Identify which cell holds the provided text, then report its (x, y) central coordinate. 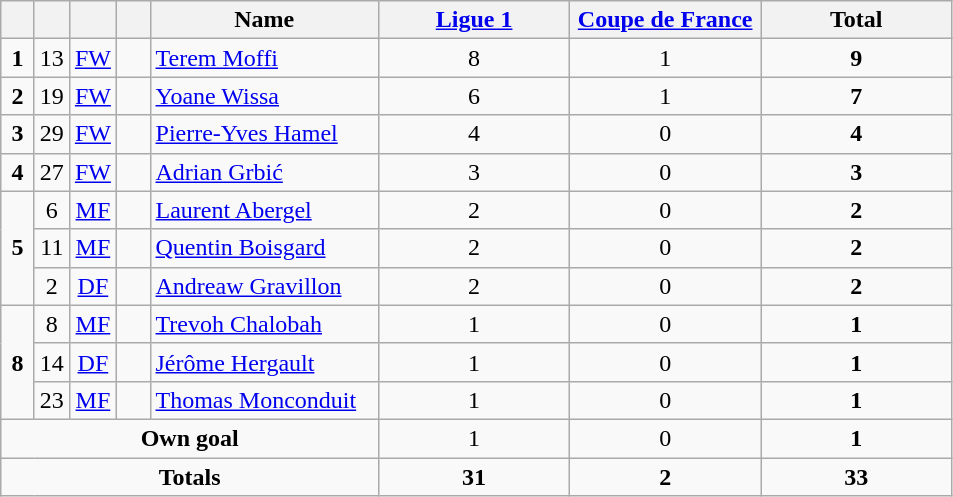
14 (52, 362)
Laurent Abergel (264, 210)
13 (52, 58)
7 (856, 96)
Own goal (190, 438)
27 (52, 172)
Thomas Monconduit (264, 400)
Name (264, 20)
Andreaw Gravillon (264, 286)
Totals (190, 477)
Adrian Grbić (264, 172)
Jérôme Hergault (264, 362)
9 (856, 58)
Yoane Wissa (264, 96)
5 (18, 248)
Total (856, 20)
29 (52, 134)
23 (52, 400)
33 (856, 477)
31 (474, 477)
Terem Moffi (264, 58)
Trevoh Chalobah (264, 324)
19 (52, 96)
11 (52, 248)
Coupe de France (666, 20)
Pierre-Yves Hamel (264, 134)
Quentin Boisgard (264, 248)
Ligue 1 (474, 20)
